Search for the cell housing the specified text and yield its [x, y] center coordinate. 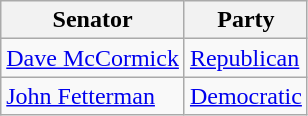
Party [246, 20]
Senator [93, 20]
Dave McCormick [93, 58]
Republican [246, 58]
Democratic [246, 96]
John Fetterman [93, 96]
